Detect which cell encompasses the target text, then output its [X, Y] center coordinate. 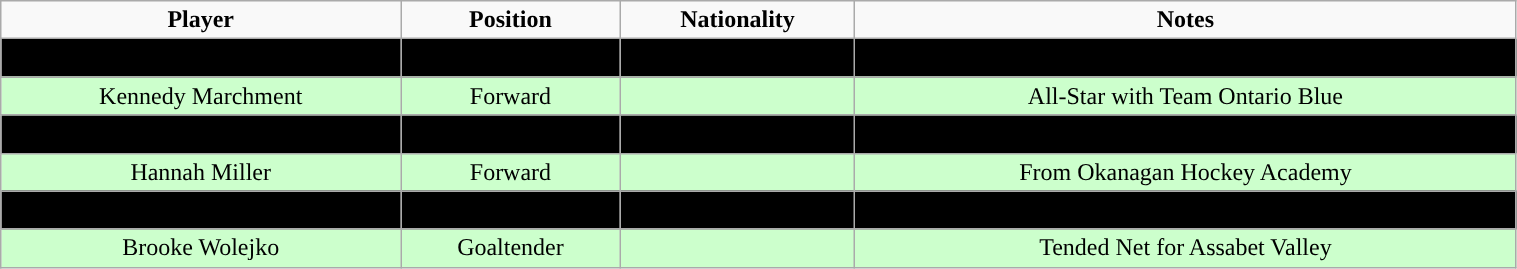
Player [201, 20]
Goaltender [511, 248]
Attended St. Mark's School (MA) [1186, 210]
All-Star with Team Ontario Blue [1186, 96]
Hannah Miller [201, 172]
Brooke Wolejko [201, 248]
Nationality [738, 20]
Star at Governor's Academy [1186, 58]
Position [511, 20]
Kennedy Marchment [201, 96]
Michelle Alonardo [201, 58]
Played for Cambridge Jr. Rivulettes [1186, 134]
Tended Net for Assabet Valley [1186, 248]
Sophia Millerick [201, 210]
Notes [1186, 20]
Amanda McClure [201, 134]
From Okanagan Hockey Academy [1186, 172]
